Pinpoint the cell where the given text exists, returning its [X, Y] midpoint coordinate. 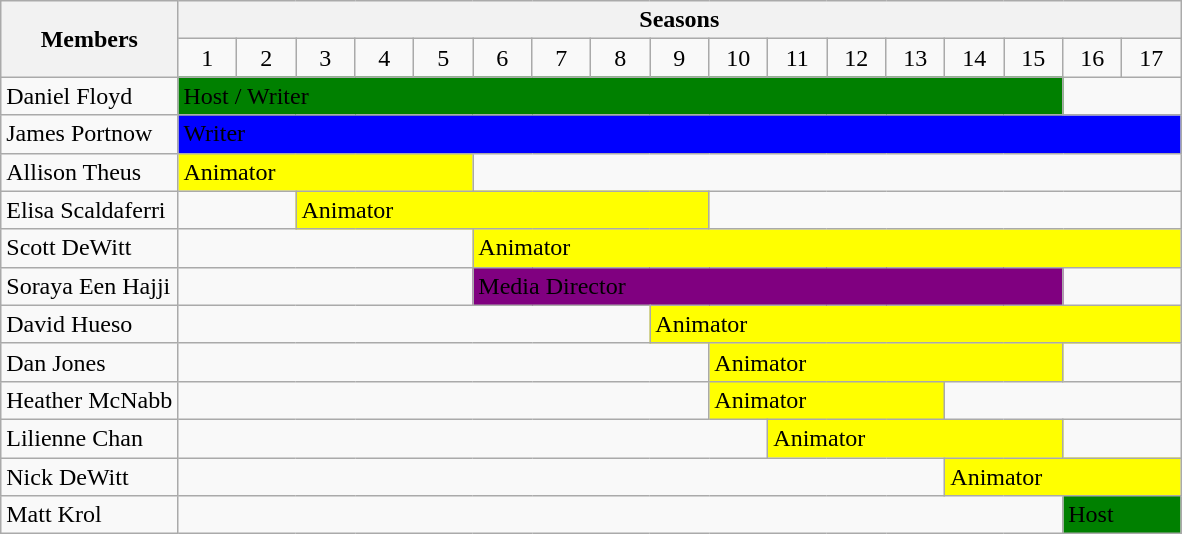
Matt Krol [90, 515]
Nick DeWitt [90, 477]
15 [1034, 58]
Writer [680, 134]
Elisa Scaldaferri [90, 210]
11 [798, 58]
David Hueso [90, 324]
14 [974, 58]
Daniel Floyd [90, 96]
Heather McNabb [90, 400]
7 [562, 58]
Dan Jones [90, 362]
17 [1152, 58]
Host [1122, 515]
12 [856, 58]
1 [208, 58]
9 [680, 58]
Seasons [680, 20]
Soraya Een Hajji [90, 286]
8 [620, 58]
James Portnow [90, 134]
Host / Writer [620, 96]
Lilienne Chan [90, 438]
4 [384, 58]
Media Director [768, 286]
16 [1092, 58]
Members [90, 39]
2 [266, 58]
13 [916, 58]
5 [444, 58]
Allison Theus [90, 172]
Scott DeWitt [90, 248]
6 [502, 58]
10 [738, 58]
3 [326, 58]
